From the cell containing the given text, extract its center point as [X, Y] coordinate. 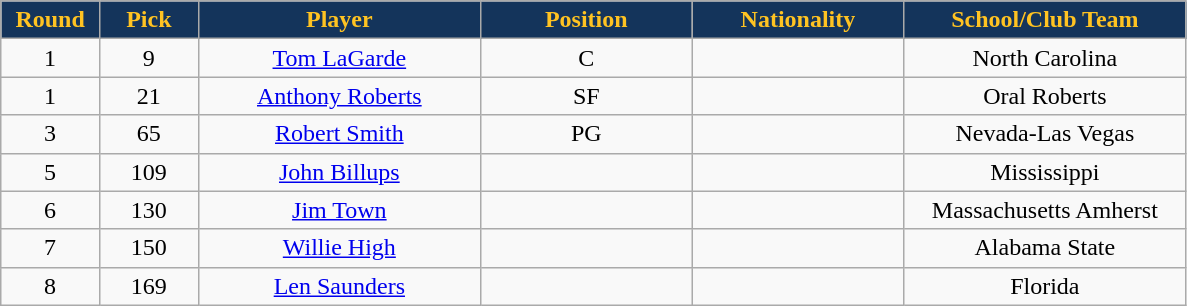
7 [50, 248]
Willie High [339, 248]
Anthony Roberts [339, 96]
9 [148, 58]
Nevada-Las Vegas [1045, 134]
8 [50, 286]
21 [148, 96]
North Carolina [1045, 58]
School/Club Team [1045, 20]
Robert Smith [339, 134]
109 [148, 172]
Oral Roberts [1045, 96]
169 [148, 286]
Position [586, 20]
65 [148, 134]
Alabama State [1045, 248]
6 [50, 210]
Len Saunders [339, 286]
Round [50, 20]
Mississippi [1045, 172]
Massachusetts Amherst [1045, 210]
Pick [148, 20]
3 [50, 134]
SF [586, 96]
PG [586, 134]
Florida [1045, 286]
150 [148, 248]
Tom LaGarde [339, 58]
5 [50, 172]
130 [148, 210]
Player [339, 20]
John Billups [339, 172]
Jim Town [339, 210]
Nationality [798, 20]
C [586, 58]
